Find where the given text appears and provide that cell's center as [x, y] coordinate. 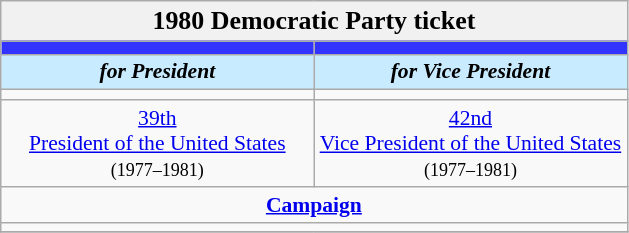
1980 Democratic Party ticket [314, 21]
for Vice President [470, 72]
42ndVice President of the United States(1977–1981) [470, 144]
Campaign [314, 205]
for President [158, 72]
39thPresident of the United States(1977–1981) [158, 144]
